Capture the cell that displays the provided text and extract its (x, y) central coordinate. 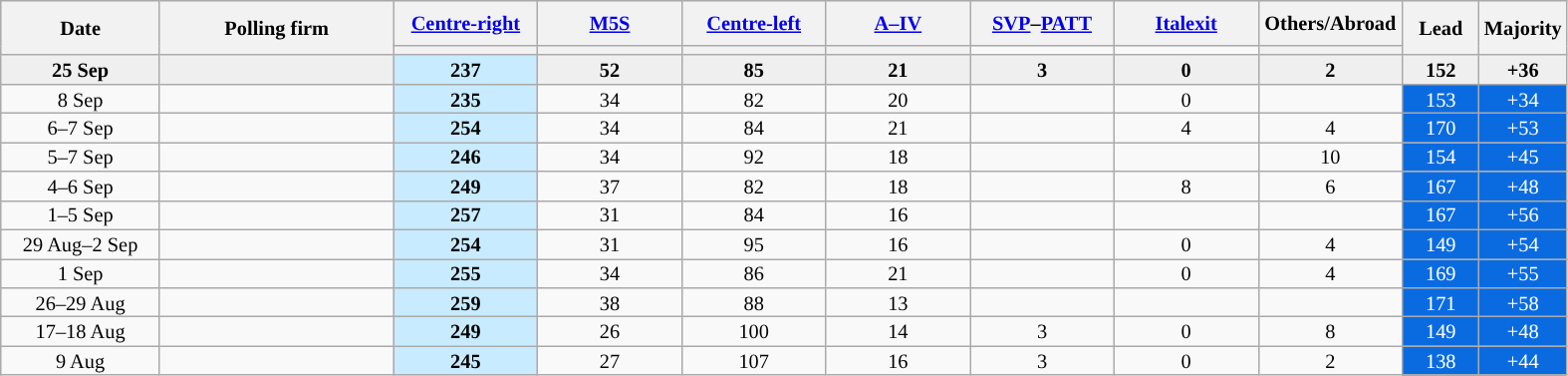
+45 (1523, 156)
92 (753, 156)
38 (610, 301)
Date (81, 28)
Others/Abroad (1331, 22)
245 (466, 361)
52 (610, 70)
5–7 Sep (81, 156)
29 Aug–2 Sep (81, 243)
13 (899, 301)
+34 (1523, 98)
95 (753, 243)
M5S (610, 22)
Centre-left (753, 22)
4–6 Sep (81, 186)
1–5 Sep (81, 215)
Majority (1523, 28)
235 (466, 98)
Italexit (1185, 22)
A–IV (899, 22)
257 (466, 215)
138 (1440, 361)
26 (610, 331)
37 (610, 186)
Centre-right (466, 22)
9 Aug (81, 361)
+56 (1523, 215)
237 (466, 70)
170 (1440, 128)
27 (610, 361)
26–29 Aug (81, 301)
+54 (1523, 243)
152 (1440, 70)
20 (899, 98)
1 Sep (81, 273)
+36 (1523, 70)
259 (466, 301)
+53 (1523, 128)
85 (753, 70)
+58 (1523, 301)
86 (753, 273)
88 (753, 301)
169 (1440, 273)
14 (899, 331)
6–7 Sep (81, 128)
SVP–PATT (1042, 22)
Polling firm (277, 28)
17–18 Aug (81, 331)
6 (1331, 186)
10 (1331, 156)
Lead (1440, 28)
255 (466, 273)
+55 (1523, 273)
154 (1440, 156)
25 Sep (81, 70)
246 (466, 156)
171 (1440, 301)
+44 (1523, 361)
153 (1440, 98)
107 (753, 361)
8 Sep (81, 98)
100 (753, 331)
